Determine the (x, y) coordinate at the center of the cell enclosing the given text.  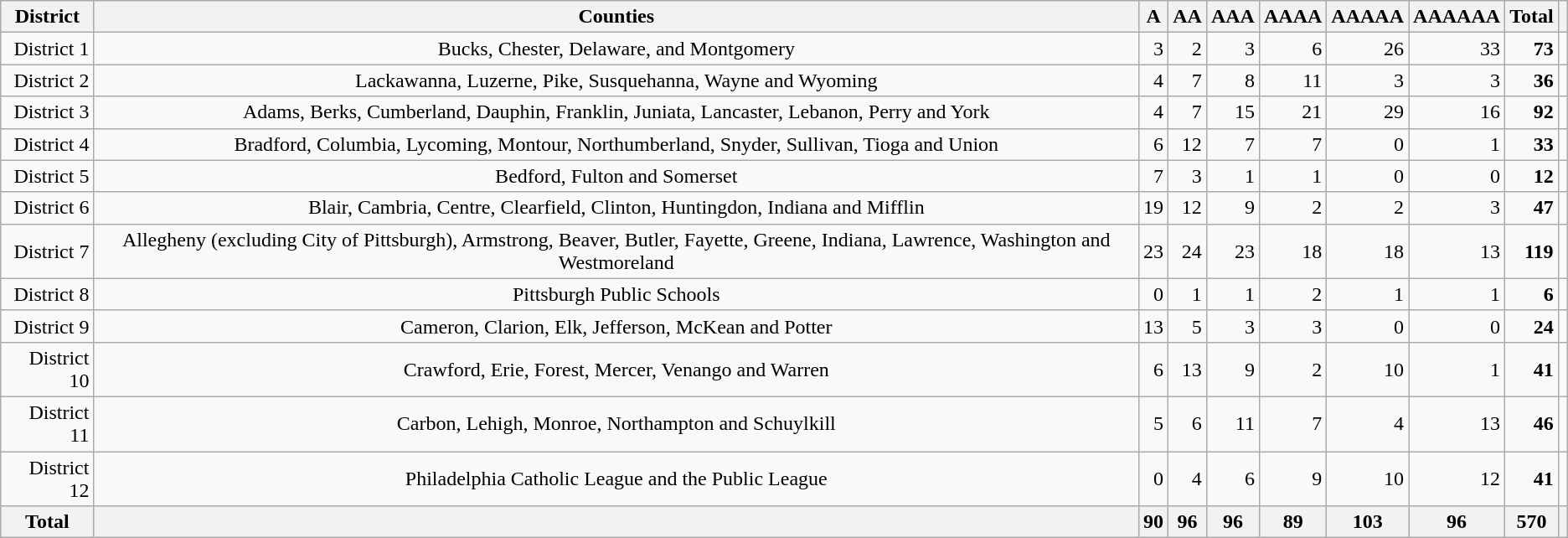
Carbon, Lehigh, Monroe, Northampton and Schuylkill (616, 424)
AAA (1233, 17)
47 (1532, 208)
District 4 (47, 144)
8 (1233, 80)
26 (1368, 49)
District 11 (47, 424)
District 9 (47, 326)
103 (1368, 522)
90 (1154, 522)
District 10 (47, 369)
Crawford, Erie, Forest, Mercer, Venango and Warren (616, 369)
AAAA (1292, 17)
Blair, Cambria, Centre, Clearfield, Clinton, Huntingdon, Indiana and Mifflin (616, 208)
89 (1292, 522)
Bedford, Fulton and Somerset (616, 176)
Bucks, Chester, Delaware, and Montgomery (616, 49)
AA (1188, 17)
Lackawanna, Luzerne, Pike, Susquehanna, Wayne and Wyoming (616, 80)
29 (1368, 112)
16 (1457, 112)
Allegheny (excluding City of Pittsburgh), Armstrong, Beaver, Butler, Fayette, Greene, Indiana, Lawrence, Washington and Westmoreland (616, 251)
District 12 (47, 478)
District 6 (47, 208)
District 3 (47, 112)
Cameron, Clarion, Elk, Jefferson, McKean and Potter (616, 326)
District (47, 17)
District 5 (47, 176)
570 (1532, 522)
District 8 (47, 294)
Bradford, Columbia, Lycoming, Montour, Northumberland, Snyder, Sullivan, Tioga and Union (616, 144)
73 (1532, 49)
19 (1154, 208)
Pittsburgh Public Schools (616, 294)
92 (1532, 112)
District 2 (47, 80)
119 (1532, 251)
District 1 (47, 49)
A (1154, 17)
36 (1532, 80)
Counties (616, 17)
District 7 (47, 251)
Philadelphia Catholic League and the Public League (616, 478)
Adams, Berks, Cumberland, Dauphin, Franklin, Juniata, Lancaster, Lebanon, Perry and York (616, 112)
21 (1292, 112)
AAAAAA (1457, 17)
AAAAA (1368, 17)
46 (1532, 424)
15 (1233, 112)
